Search for the cell housing the specified text and yield its (X, Y) center coordinate. 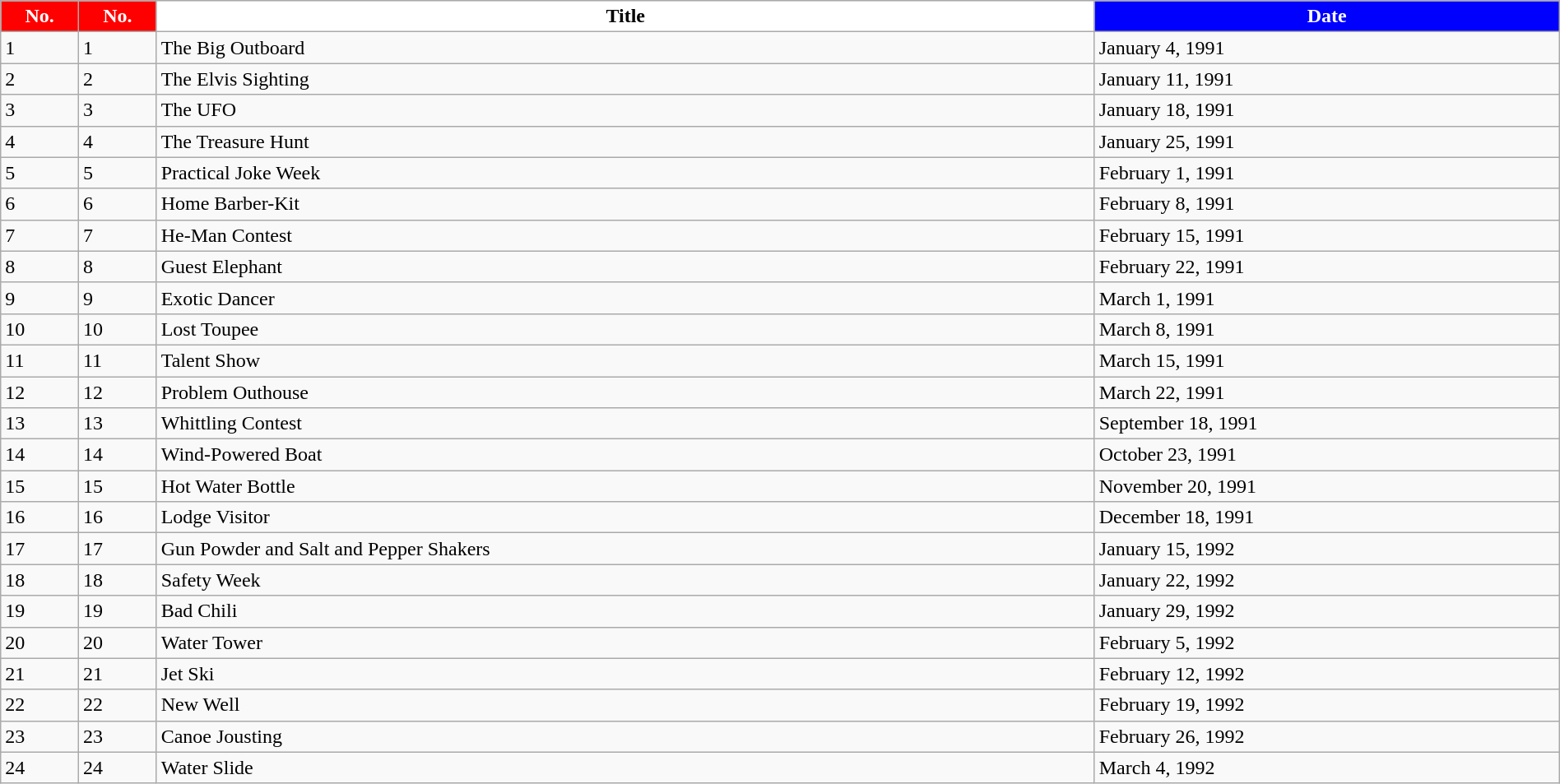
Gun Powder and Salt and Pepper Shakers (625, 549)
September 18, 1991 (1326, 424)
Lost Toupee (625, 329)
Exotic Dancer (625, 298)
January 4, 1991 (1326, 48)
New Well (625, 705)
March 22, 1991 (1326, 392)
November 20, 1991 (1326, 486)
Jet Ski (625, 674)
January 29, 1992 (1326, 611)
Home Barber-Kit (625, 204)
March 1, 1991 (1326, 298)
February 26, 1992 (1326, 736)
March 8, 1991 (1326, 329)
January 22, 1992 (1326, 580)
Water Slide (625, 768)
He-Man Contest (625, 235)
Date (1326, 16)
The UFO (625, 110)
October 23, 1991 (1326, 455)
Guest Elephant (625, 267)
January 11, 1991 (1326, 79)
February 22, 1991 (1326, 267)
January 25, 1991 (1326, 141)
The Big Outboard (625, 48)
February 5, 1992 (1326, 643)
Water Tower (625, 643)
February 15, 1991 (1326, 235)
Problem Outhouse (625, 392)
Lodge Visitor (625, 517)
Bad Chili (625, 611)
January 15, 1992 (1326, 549)
Safety Week (625, 580)
January 18, 1991 (1326, 110)
Talent Show (625, 360)
February 8, 1991 (1326, 204)
The Elvis Sighting (625, 79)
February 12, 1992 (1326, 674)
March 4, 1992 (1326, 768)
Canoe Jousting (625, 736)
December 18, 1991 (1326, 517)
February 19, 1992 (1326, 705)
Hot Water Bottle (625, 486)
March 15, 1991 (1326, 360)
February 1, 1991 (1326, 173)
Practical Joke Week (625, 173)
The Treasure Hunt (625, 141)
Whittling Contest (625, 424)
Title (625, 16)
Wind-Powered Boat (625, 455)
